Capture the cell that displays the provided text and extract its (x, y) central coordinate. 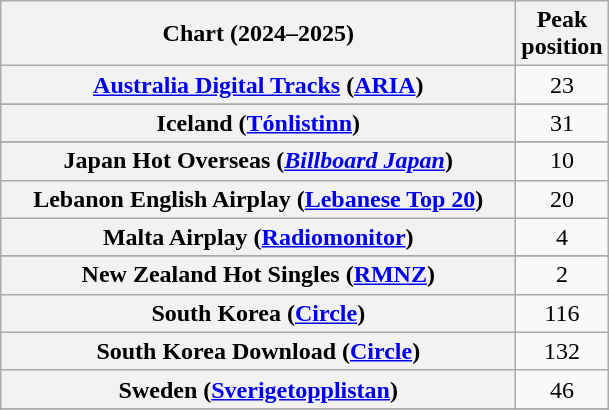
South Korea (Circle) (258, 313)
2 (562, 275)
10 (562, 161)
20 (562, 199)
South Korea Download (Circle) (258, 351)
Iceland (Tónlistinn) (258, 123)
Australia Digital Tracks (ARIA) (258, 85)
4 (562, 237)
Chart (2024–2025) (258, 34)
Peakposition (562, 34)
Sweden (Sverigetopplistan) (258, 389)
Japan Hot Overseas (Billboard Japan) (258, 161)
23 (562, 85)
Lebanon English Airplay (Lebanese Top 20) (258, 199)
31 (562, 123)
Malta Airplay (Radiomonitor) (258, 237)
132 (562, 351)
116 (562, 313)
46 (562, 389)
New Zealand Hot Singles (RMNZ) (258, 275)
